Provide the [x, y] coordinate of the cell's center where the given text is located.  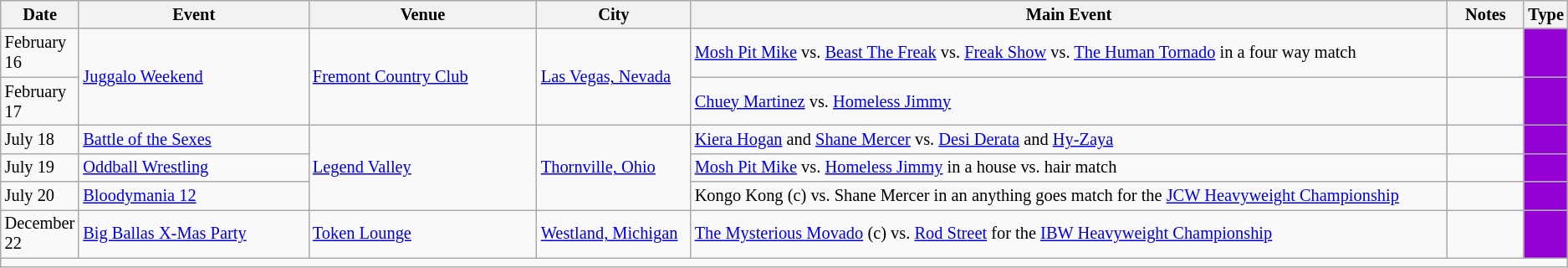
Oddball Wrestling [194, 167]
Big Ballas X-Mas Party [194, 234]
Mosh Pit Mike vs. Homeless Jimmy in a house vs. hair match [1069, 167]
Bloodymania 12 [194, 196]
The Mysterious Movado (c) vs. Rod Street for the IBW Heavyweight Championship [1069, 234]
Token Lounge [423, 234]
Venue [423, 14]
December 22 [40, 234]
Fremont Country Club [423, 77]
July 19 [40, 167]
Event [194, 14]
Battle of the Sexes [194, 139]
Type [1545, 14]
February 16 [40, 53]
Kiera Hogan and Shane Mercer vs. Desi Derata and Hy-Zaya [1069, 139]
Westland, Michigan [614, 234]
July 18 [40, 139]
Notes [1485, 14]
Juggalo Weekend [194, 77]
Main Event [1069, 14]
Mosh Pit Mike vs. Beast The Freak vs. Freak Show vs. The Human Tornado in a four way match [1069, 53]
Kongo Kong (c) vs. Shane Mercer in an anything goes match for the JCW Heavyweight Championship [1069, 196]
Date [40, 14]
July 20 [40, 196]
Las Vegas, Nevada [614, 77]
City [614, 14]
Legend Valley [423, 167]
February 17 [40, 101]
Chuey Martinez vs. Homeless Jimmy [1069, 101]
Thornville, Ohio [614, 167]
